Return the (x, y) coordinate for the center point of the cell that contains the specified text.  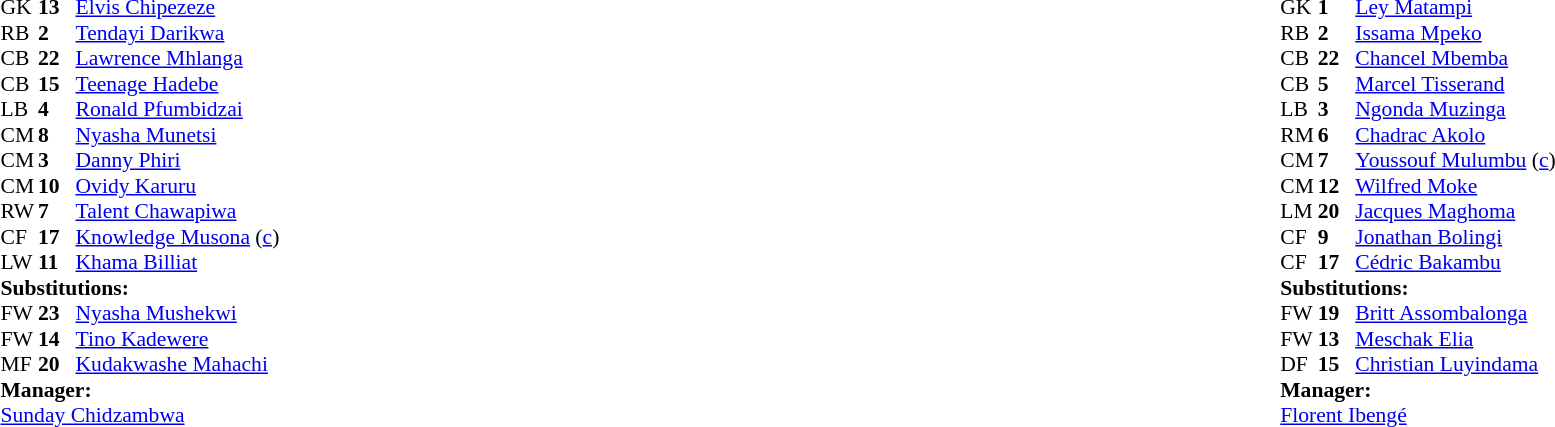
Nyasha Munetsi (178, 135)
10 (57, 186)
11 (57, 263)
Danny Phiri (178, 161)
Knowledge Musona (c) (178, 237)
Talent Chawapiwa (178, 211)
4 (57, 109)
RW (19, 211)
Substitutions: (140, 288)
LW (19, 263)
RM (1299, 135)
MF (19, 365)
Ronald Pfumbidzai (178, 109)
Ovidy Karuru (178, 186)
Kudakwashe Mahachi (178, 365)
14 (57, 339)
6 (1337, 135)
13 (1337, 339)
5 (1337, 84)
DF (1299, 365)
Khama Billiat (178, 263)
Tendayi Darikwa (178, 33)
8 (57, 135)
23 (57, 313)
Lawrence Mhlanga (178, 59)
LM (1299, 211)
Teenage Hadebe (178, 84)
12 (1337, 186)
Nyasha Mushekwi (178, 313)
9 (1337, 237)
19 (1337, 313)
Manager: (140, 390)
Tino Kadewere (178, 339)
